Detect which cell encompasses the target text, then output its (X, Y) center coordinate. 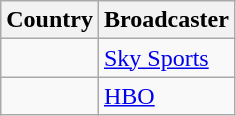
Country (50, 20)
Sky Sports (166, 58)
Broadcaster (166, 20)
HBO (166, 96)
